Identify which cell holds the provided text, then report its [X, Y] central coordinate. 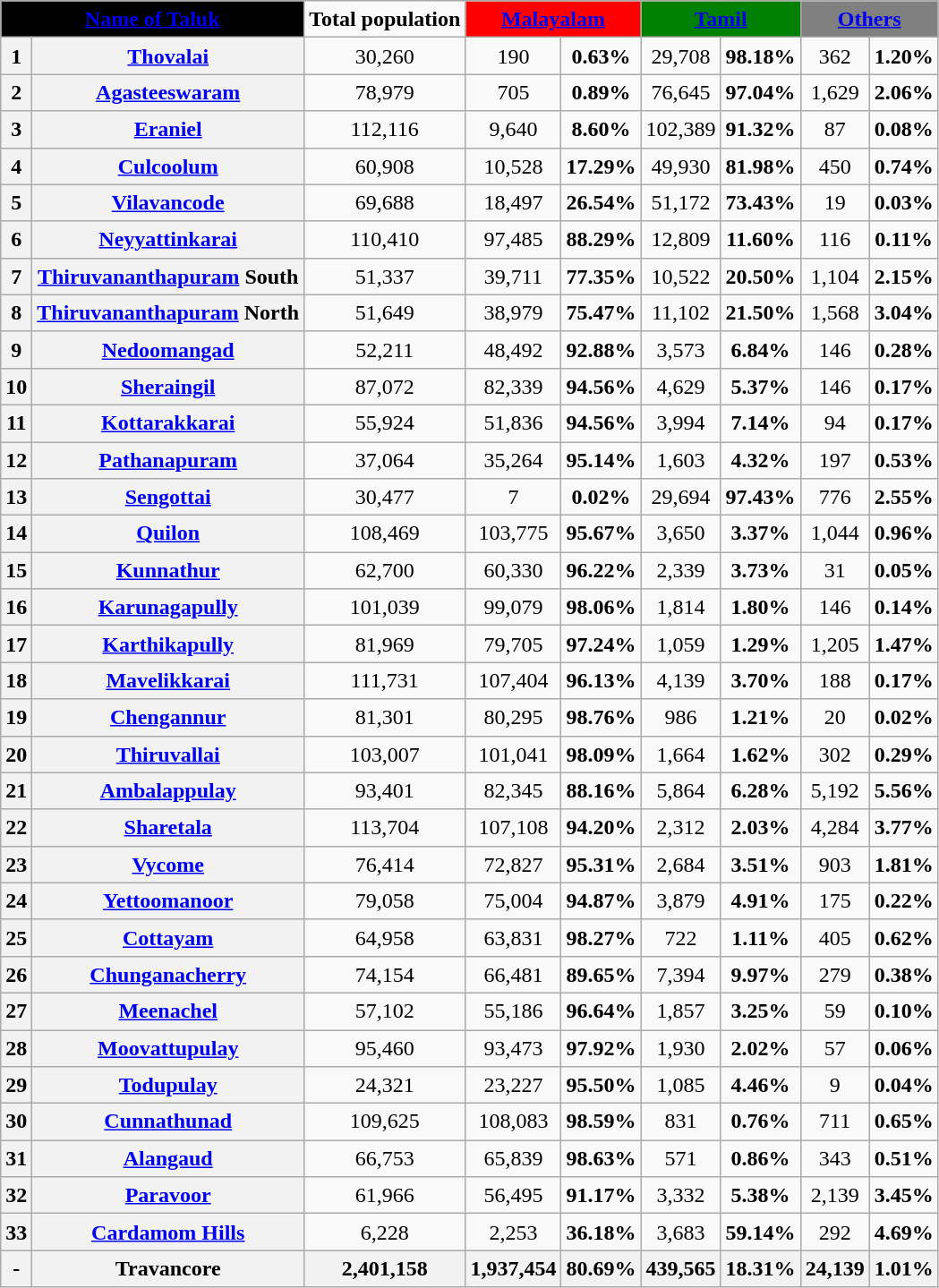
101,041 [514, 754]
- [16, 1269]
3.25% [761, 1011]
57,102 [385, 1011]
0.38% [904, 974]
108,083 [514, 1122]
63,831 [514, 938]
95.67% [602, 533]
Moovattupulay [168, 1047]
36.18% [602, 1232]
80,295 [514, 718]
60,330 [514, 571]
Neyyattinkarai [168, 240]
112,116 [385, 129]
Culcoolum [168, 166]
59.14% [761, 1232]
0.96% [904, 533]
88.16% [602, 791]
4,139 [680, 680]
0.06% [904, 1047]
3.51% [761, 865]
91.32% [761, 129]
17.29% [602, 166]
30,260 [385, 55]
Total population [385, 20]
55,186 [514, 1011]
3.45% [904, 1196]
51,836 [514, 422]
6,228 [385, 1232]
0.05% [904, 571]
98.18% [761, 55]
0.10% [904, 1011]
55,924 [385, 422]
23 [16, 865]
75.47% [602, 313]
80.69% [602, 1269]
116 [834, 240]
87,072 [385, 387]
95.50% [602, 1085]
1.80% [761, 607]
79,058 [385, 900]
Sharetala [168, 827]
1 [16, 55]
98.63% [602, 1158]
22 [16, 827]
97.24% [602, 644]
21.50% [761, 313]
39,711 [514, 276]
1,085 [680, 1085]
66,753 [385, 1158]
831 [680, 1122]
5.38% [761, 1196]
0.03% [904, 202]
Karunagapully [168, 607]
Pathanapuram [168, 460]
Sengottai [168, 498]
97.43% [761, 498]
29,694 [680, 498]
24,321 [385, 1085]
292 [834, 1232]
0.14% [904, 607]
705 [514, 93]
343 [834, 1158]
73.43% [761, 202]
33 [16, 1232]
8 [16, 313]
103,775 [514, 533]
405 [834, 938]
1.20% [904, 55]
2,684 [680, 865]
Cottayam [168, 938]
0.74% [904, 166]
79,705 [514, 644]
1.81% [904, 865]
Cunnathunad [168, 1122]
24,139 [834, 1269]
Kottarakkarai [168, 422]
2,339 [680, 571]
Malayalam [553, 20]
26.54% [602, 202]
107,404 [514, 680]
1.62% [761, 754]
2,401,158 [385, 1269]
91.17% [602, 1196]
48,492 [514, 349]
Tamil [721, 20]
98.76% [602, 718]
3,994 [680, 422]
96.22% [602, 571]
0.51% [904, 1158]
8.60% [602, 129]
Chunganacherry [168, 974]
110,410 [385, 240]
38,979 [514, 313]
29 [16, 1085]
Sheraingil [168, 387]
7,394 [680, 974]
10,522 [680, 276]
2,139 [834, 1196]
98.59% [602, 1122]
Kunnathur [168, 571]
72,827 [514, 865]
89.65% [602, 974]
Agasteeswaram [168, 93]
0.04% [904, 1085]
76,414 [385, 865]
279 [834, 974]
66,481 [514, 974]
5.37% [761, 387]
Name of Taluk [152, 20]
Eraniel [168, 129]
Ambalappulay [168, 791]
1,603 [680, 460]
1.01% [904, 1269]
9.97% [761, 974]
49,930 [680, 166]
450 [834, 166]
5 [16, 202]
25 [16, 938]
51,337 [385, 276]
Yettoomanoor [168, 900]
3 [16, 129]
1,205 [834, 644]
6.84% [761, 349]
65,839 [514, 1158]
64,958 [385, 938]
87 [834, 129]
Thiruvallai [168, 754]
21 [16, 791]
2.03% [761, 827]
2.15% [904, 276]
56,495 [514, 1196]
30 [16, 1122]
74,154 [385, 974]
0.65% [904, 1122]
0.08% [904, 129]
96.64% [602, 1011]
82,339 [514, 387]
Karthikapully [168, 644]
88.29% [602, 240]
Thovalai [168, 55]
4.32% [761, 460]
96.13% [602, 680]
Meenachel [168, 1011]
3.70% [761, 680]
111,731 [385, 680]
95.14% [602, 460]
4.69% [904, 1232]
2,312 [680, 827]
Todupulay [168, 1085]
6.28% [761, 791]
51,649 [385, 313]
0.53% [904, 460]
97,485 [514, 240]
Quilon [168, 533]
4,629 [680, 387]
5.56% [904, 791]
18 [16, 680]
3,332 [680, 1196]
3,683 [680, 1232]
Paravoor [168, 1196]
3.73% [761, 571]
Vycome [168, 865]
24 [16, 900]
77.35% [602, 276]
109,625 [385, 1122]
3,879 [680, 900]
0.22% [904, 900]
52,211 [385, 349]
1.21% [761, 718]
113,704 [385, 827]
439,565 [680, 1269]
3.37% [761, 533]
23,227 [514, 1085]
1,104 [834, 276]
32 [16, 1196]
57 [834, 1047]
175 [834, 900]
20.50% [761, 276]
35,264 [514, 460]
3,650 [680, 533]
4.91% [761, 900]
26 [16, 974]
97.04% [761, 93]
5,864 [680, 791]
76,645 [680, 93]
6 [16, 240]
362 [834, 55]
1.47% [904, 644]
Chengannur [168, 718]
101,039 [385, 607]
93,401 [385, 791]
13 [16, 498]
3,573 [680, 349]
27 [16, 1011]
Thiruvananthapuram South [168, 276]
197 [834, 460]
3.04% [904, 313]
Travancore [168, 1269]
1,937,454 [514, 1269]
60,908 [385, 166]
4 [16, 166]
29,708 [680, 55]
15 [16, 571]
903 [834, 865]
12 [16, 460]
0.86% [761, 1158]
711 [834, 1122]
1.29% [761, 644]
59 [834, 1011]
0.63% [602, 55]
97.92% [602, 1047]
11,102 [680, 313]
190 [514, 55]
94.87% [602, 900]
1.11% [761, 938]
1,568 [834, 313]
94.20% [602, 827]
92.88% [602, 349]
102,389 [680, 129]
1,930 [680, 1047]
82,345 [514, 791]
69,688 [385, 202]
2.06% [904, 93]
11 [16, 422]
81,969 [385, 644]
2 [16, 93]
986 [680, 718]
10,528 [514, 166]
108,469 [385, 533]
722 [680, 938]
0.11% [904, 240]
95.31% [602, 865]
107,108 [514, 827]
75,004 [514, 900]
98.09% [602, 754]
0.29% [904, 754]
30,477 [385, 498]
3.77% [904, 827]
2.02% [761, 1047]
10 [16, 387]
98.27% [602, 938]
2.55% [904, 498]
18.31% [761, 1269]
Thiruvananthapuram North [168, 313]
0.28% [904, 349]
5,192 [834, 791]
0.76% [761, 1122]
4,284 [834, 827]
4.46% [761, 1085]
103,007 [385, 754]
81,301 [385, 718]
14 [16, 533]
1,814 [680, 607]
1,629 [834, 93]
571 [680, 1158]
78,979 [385, 93]
37,064 [385, 460]
17 [16, 644]
81.98% [761, 166]
61,966 [385, 1196]
1,059 [680, 644]
1,664 [680, 754]
Cardamom Hills [168, 1232]
62,700 [385, 571]
99,079 [514, 607]
2,253 [514, 1232]
94 [834, 422]
0.89% [602, 93]
11.60% [761, 240]
93,473 [514, 1047]
9,640 [514, 129]
51,172 [680, 202]
Alangaud [168, 1158]
28 [16, 1047]
Vilavancode [168, 202]
302 [834, 754]
18,497 [514, 202]
776 [834, 498]
Nedoomangad [168, 349]
1,857 [680, 1011]
Mavelikkarai [168, 680]
98.06% [602, 607]
95,460 [385, 1047]
12,809 [680, 240]
0.62% [904, 938]
Others [869, 20]
1,044 [834, 533]
7.14% [761, 422]
188 [834, 680]
16 [16, 607]
